For the text-containing cell, return its midpoint in (X, Y) coordinate format. 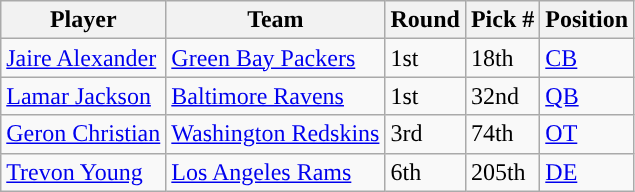
Jaire Alexander (84, 58)
Position (587, 20)
CB (587, 58)
Baltimore Ravens (276, 96)
Los Angeles Rams (276, 172)
Round (425, 20)
74th (502, 134)
QB (587, 96)
Green Bay Packers (276, 58)
Geron Christian (84, 134)
Trevon Young (84, 172)
18th (502, 58)
Player (84, 20)
205th (502, 172)
Lamar Jackson (84, 96)
Washington Redskins (276, 134)
Team (276, 20)
3rd (425, 134)
32nd (502, 96)
DE (587, 172)
6th (425, 172)
OT (587, 134)
Pick # (502, 20)
